Locate the cell with the specified text and output its (x, y) center coordinate. 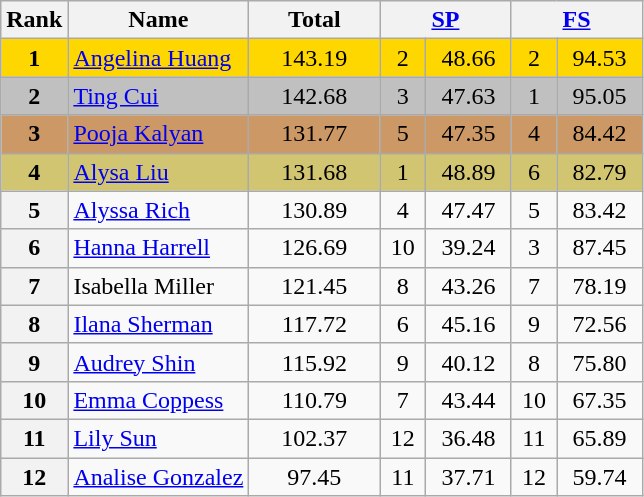
Alyssa Rich (158, 210)
Emma Coppess (158, 400)
47.35 (468, 134)
121.45 (314, 286)
Ting Cui (158, 96)
82.79 (600, 172)
95.05 (600, 96)
48.89 (468, 172)
126.69 (314, 248)
Analise Gonzalez (158, 477)
Name (158, 20)
Isabella Miller (158, 286)
65.89 (600, 438)
131.77 (314, 134)
36.48 (468, 438)
37.71 (468, 477)
Rank (34, 20)
Total (314, 20)
115.92 (314, 362)
84.42 (600, 134)
87.45 (600, 248)
Hanna Harrell (158, 248)
102.37 (314, 438)
72.56 (600, 324)
40.12 (468, 362)
Ilana Sherman (158, 324)
67.35 (600, 400)
Lily Sun (158, 438)
130.89 (314, 210)
Alysa Liu (158, 172)
FS (576, 20)
83.42 (600, 210)
48.66 (468, 58)
Audrey Shin (158, 362)
110.79 (314, 400)
59.74 (600, 477)
SP (446, 20)
45.16 (468, 324)
97.45 (314, 477)
75.80 (600, 362)
142.68 (314, 96)
Pooja Kalyan (158, 134)
43.26 (468, 286)
Angelina Huang (158, 58)
117.72 (314, 324)
43.44 (468, 400)
78.19 (600, 286)
94.53 (600, 58)
131.68 (314, 172)
39.24 (468, 248)
143.19 (314, 58)
47.47 (468, 210)
47.63 (468, 96)
